Search for the cell housing the specified text and yield its [X, Y] center coordinate. 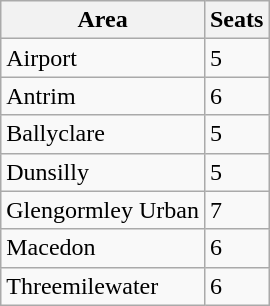
7 [236, 210]
Airport [103, 58]
Area [103, 20]
Seats [236, 20]
Threemilewater [103, 286]
Glengormley Urban [103, 210]
Dunsilly [103, 172]
Ballyclare [103, 134]
Antrim [103, 96]
Macedon [103, 248]
